For the text-containing cell, return its midpoint in [X, Y] coordinate format. 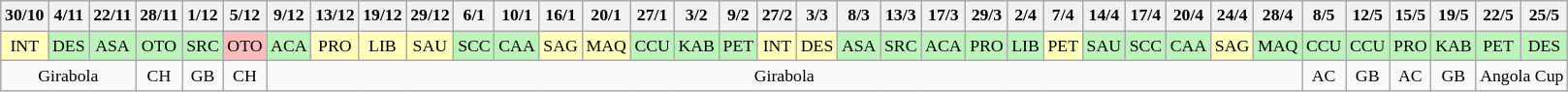
25/5 [1544, 15]
12/5 [1367, 15]
5/12 [244, 15]
30/10 [25, 15]
28/11 [159, 15]
9/12 [289, 15]
6/1 [474, 15]
Angola Cup [1522, 76]
9/2 [738, 15]
3/2 [696, 15]
22/5 [1498, 15]
15/5 [1410, 15]
1/12 [203, 15]
20/4 [1188, 15]
8/3 [859, 15]
27/2 [777, 15]
7/4 [1063, 15]
16/1 [560, 15]
22/11 [112, 15]
2/4 [1026, 15]
29/3 [987, 15]
14/4 [1104, 15]
29/12 [431, 15]
13/12 [336, 15]
10/1 [517, 15]
28/4 [1278, 15]
20/1 [606, 15]
27/1 [652, 15]
4/11 [69, 15]
3/3 [816, 15]
17/3 [944, 15]
8/5 [1325, 15]
19/12 [382, 15]
19/5 [1454, 15]
13/3 [901, 15]
24/4 [1232, 15]
17/4 [1145, 15]
